Extract the [x, y] coordinate from the center of the cell holding the provided text.  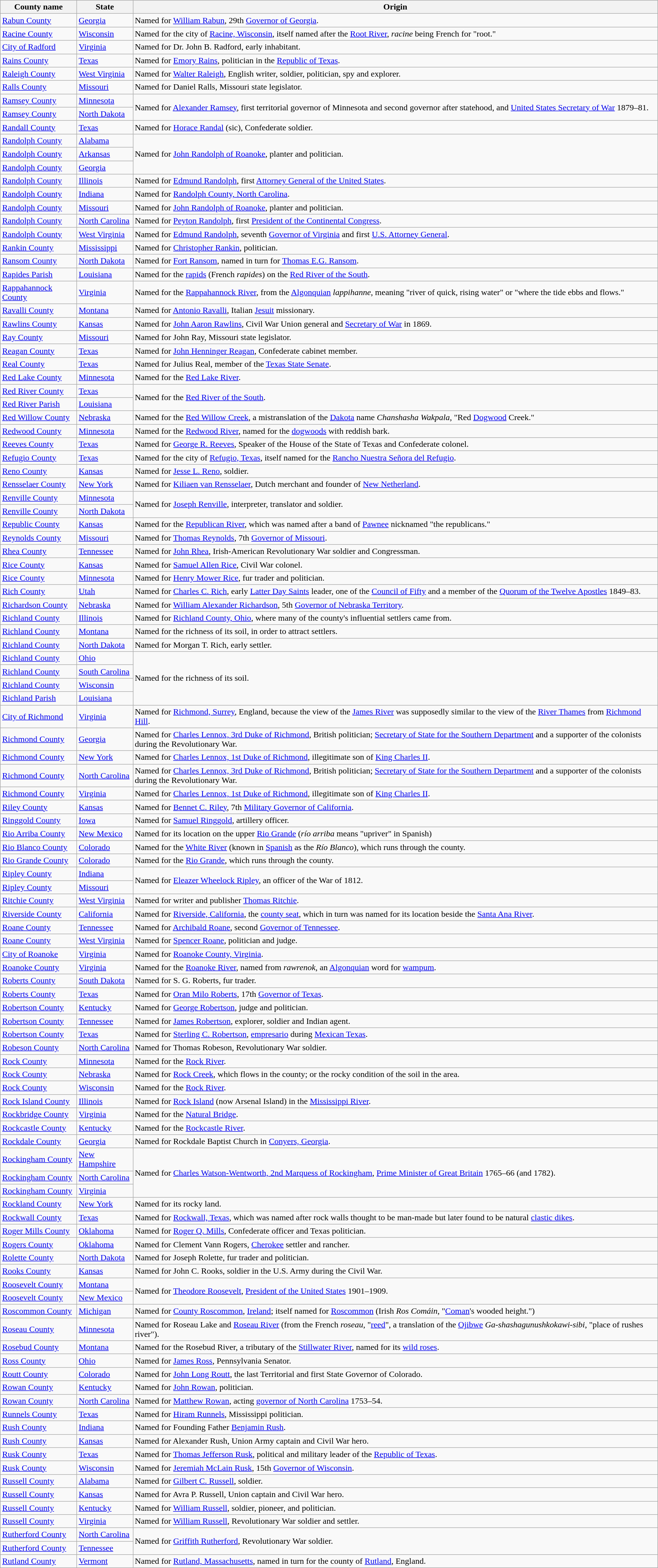
Named for Alexander Ramsey, first territorial governor of Minnesota and second governor after statehood, and United States Secretary of War 1879–81. [395, 107]
City of Richmond [39, 717]
Named for Rock Island (now Arsenal Island) in the Mississippi River. [395, 1101]
Named for James Robertson, explorer, soldier and Indian agent. [395, 1021]
Rolette County [39, 1257]
Named for Matthew Rowan, acting governor of North Carolina 1753–54. [395, 1401]
Iowa [105, 820]
Named for John Henninger Reagan, Confederate cabinet member. [395, 351]
Racine County [39, 34]
Named for Archibald Roane, second Governor of Tennessee. [395, 927]
Named for the rapids (French rapides) on the Red River of the South. [395, 274]
Richland Parish [39, 698]
Red River Parish [39, 404]
Named for writer and publisher Thomas Ritchie. [395, 901]
Named for Griffith Rutherford, Revolutionary War soldier. [395, 1541]
Rains County [39, 60]
Named for the city of Racine, Wisconsin, itself named after the Root River, racine being French for "root." [395, 34]
Named for Emory Rains, politician in the Republic of Texas. [395, 60]
Named for Henry Mower Rice, fur trader and politician. [395, 578]
Named for James Ross, Pennsylvania Senator. [395, 1361]
Ray County [39, 337]
Roseau County [39, 1329]
Red Willow County [39, 418]
Rapides Parish [39, 274]
Named for Samuel Allen Rice, Civil War colonel. [395, 564]
New Hampshire [105, 1159]
Named for Sterling C. Robertson, empresario during Mexican Texas. [395, 1034]
Republic County [39, 524]
Named for John Ray, Missouri state legislator. [395, 337]
Rensselaer County [39, 484]
Named for the Red River of the South. [395, 398]
Named for George R. Reeves, Speaker of the House of the State of Texas and Confederate colonel. [395, 444]
Ritchie County [39, 901]
Ross County [39, 1361]
Named for Horace Randal (sic), Confederate soldier. [395, 127]
County name [39, 7]
Named for Oran Milo Roberts, 17th Governor of Texas. [395, 994]
Named for Bennet C. Riley, 7th Military Governor of California. [395, 807]
Rockcastle County [39, 1128]
Named for Peyton Randolph, first President of the Continental Congress. [395, 221]
Named for Rockwall, Texas, which was named after rock walls thought to be man-made but later found to be natural clastic dikes. [395, 1217]
Redwood County [39, 431]
Named for Richland County, Ohio, where many of the county's influential settlers came from. [395, 618]
Ravalli County [39, 311]
Named for Fort Ransom, named in turn for Thomas E.G. Ransom. [395, 261]
Named for Morgan T. Rich, early settler. [395, 645]
Rio Grande County [39, 861]
Named for Thomas Jefferson Rusk, political and military leader of the Republic of Texas. [395, 1454]
Named for Avra P. Russell, Union captain and Civil War hero. [395, 1494]
Named for its location on the upper Rio Grande (río arriba means "upriver" in Spanish) [395, 834]
Rabun County [39, 20]
Named for the Republican River, which was named after a band of Pawnee nicknamed "the republicans." [395, 524]
Named for Spencer Roane, politician and judge. [395, 941]
Named for the richness of its soil, in order to attract settlers. [395, 632]
Named for S. G. Roberts, fur trader. [395, 981]
Ringgold County [39, 820]
Named for John Rhea, Irish-American Revolutionary War soldier and Congressman. [395, 551]
Roanoke County [39, 967]
Named for William Rabun, 29th Governor of Georgia. [395, 20]
Named for John C. Rooks, soldier in the U.S. Army during the Civil War. [395, 1271]
Named for Alexander Rush, Union Army captain and Civil War hero. [395, 1441]
Named for the Rappahannock River, from the Algonquian lappihanne, meaning "river of quick, rising water" or "where the tide ebbs and flows." [395, 292]
Named for Rutland, Massachusetts, named in turn for the county of Rutland, England. [395, 1561]
Ralls County [39, 87]
Named for Clement Vann Rogers, Cherokee settler and rancher. [395, 1244]
Named for the Roanoke River, named from rawrenok, an Algonquian word for wampum. [395, 967]
Rappahannock County [39, 292]
Refugio County [39, 458]
Reynolds County [39, 538]
Named for the Rosebud River, a tributary of the Stillwater River, named for its wild roses. [395, 1347]
Named for the city of Refugio, Texas, itself named for the Rancho Nuestra Señora del Refugio. [395, 458]
Named for Jeremiah McLain Rusk, 15th Governor of Wisconsin. [395, 1468]
Named for William Russell, soldier, pioneer, and politician. [395, 1508]
Named for Hiram Runnels, Mississippi politician. [395, 1414]
Named for the richness of its soil. [395, 678]
Named for Gilbert C. Russell, soldier. [395, 1481]
Rock Island County [39, 1101]
Named for John Long Routt, the last Territorial and first State Governor of Colorado. [395, 1374]
Named for Julius Real, member of the Texas State Senate. [395, 364]
Red River County [39, 391]
Rooks County [39, 1271]
Named for Roanoke County, Virginia. [395, 954]
Named for the Redwood River, named for the dogwoods with reddish bark. [395, 431]
Rockwall County [39, 1217]
Named for Dr. John B. Radford, early inhabitant. [395, 47]
Rockdale County [39, 1141]
Named for George Robertson, judge and politician. [395, 1007]
South Carolina [105, 672]
Red Lake County [39, 377]
Named for Charles Watson-Wentworth, 2nd Marquess of Rockingham, Prime Minister of Great Britain 1765–66 (and 1782). [395, 1172]
Named for Jesse L. Reno, soldier. [395, 471]
Rutland County [39, 1561]
Rockbridge County [39, 1115]
Named for Randolph County, North Carolina. [395, 194]
Named for the Natural Bridge. [395, 1115]
Named for the White River (known in Spanish as the Río Blanco), which runs through the county. [395, 847]
Rankin County [39, 248]
Rosebud County [39, 1347]
Riverside County [39, 914]
Riley County [39, 807]
Named for Richmond, Surrey, England, because the view of the James River was supposedly similar to the view of the River Thames from Richmond Hill. [395, 717]
Ransom County [39, 261]
Named for Charles C. Rich, early Latter Day Saints leader, one of the Council of Fifty and a member of the Quorum of the Twelve Apostles 1849–83. [395, 591]
Named for Kiliaen van Rensselaer, Dutch merchant and founder of New Netherland. [395, 484]
Real County [39, 364]
Rockland County [39, 1204]
Runnels County [39, 1414]
Named for its rocky land. [395, 1204]
Rhea County [39, 551]
Named for Christopher Rankin, politician. [395, 248]
Robeson County [39, 1047]
Reagan County [39, 351]
Named for John Aaron Rawlins, Civil War Union general and Secretary of War in 1869. [395, 324]
Named for the Red Lake River. [395, 377]
City of Radford [39, 47]
South Dakota [105, 981]
Named for John Rowan, politician. [395, 1387]
Named for Riverside, California, the county seat, which in turn was named for its location beside the Santa Ana River. [395, 914]
City of Roanoke [39, 954]
Named for Theodore Roosevelt, President of the United States 1901–1909. [395, 1291]
Named for Edmund Randolph, seventh Governor of Virginia and first U.S. Attorney General. [395, 234]
Named for Joseph Renville, interpreter, translator and soldier. [395, 504]
Origin [395, 7]
Rich County [39, 591]
Rawlins County [39, 324]
Reeves County [39, 444]
Richardson County [39, 605]
Randall County [39, 127]
Named for Founding Father Benjamin Rush. [395, 1427]
Named for Daniel Ralls, Missouri state legislator. [395, 87]
Michigan [105, 1311]
Named for the Rockcastle River. [395, 1128]
Routt County [39, 1374]
Named for the Red Willow Creek, a mistranslation of the Dakota name Chanshasha Wakpala, "Red Dogwood Creek." [395, 418]
Utah [105, 591]
Named for Joseph Rolette, fur trader and politician. [395, 1257]
State [105, 7]
Named for Thomas Reynolds, 7th Governor of Missouri. [395, 538]
Named for Eleazer Wheelock Ripley, an officer of the War of 1812. [395, 881]
Named for Walter Raleigh, English writer, soldier, politician, spy and explorer. [395, 74]
Rio Blanco County [39, 847]
Named for Roger Q. Mills, Confederate officer and Texas politician. [395, 1231]
Rio Arriba County [39, 834]
Named for Samuel Ringgold, artillery officer. [395, 820]
Mississippi [105, 248]
Arkansas [105, 154]
Named for Rock Creek, which flows in the county; or the rocky condition of the soil in the area. [395, 1074]
California [105, 914]
Named for Thomas Robeson, Revolutionary War soldier. [395, 1047]
Raleigh County [39, 74]
Named for Rockdale Baptist Church in Conyers, Georgia. [395, 1141]
Named for Edmund Randolph, first Attorney General of the United States. [395, 181]
Named for Antonio Ravalli, Italian Jesuit missionary. [395, 311]
Named for William Alexander Richardson, 5th Governor of Nebraska Territory. [395, 605]
Named for County Roscommon, Ireland; itself named for Roscommon (Irish Ros Comáin, "Coman's wooded height.") [395, 1311]
Reno County [39, 471]
Named for the Rio Grande, which runs through the county. [395, 861]
Roscommon County [39, 1311]
Vermont [105, 1561]
Roger Mills County [39, 1231]
Named for William Russell, Revolutionary War soldier and settler. [395, 1521]
Rogers County [39, 1244]
